Locate the cell with the specified text and output its (x, y) center coordinate. 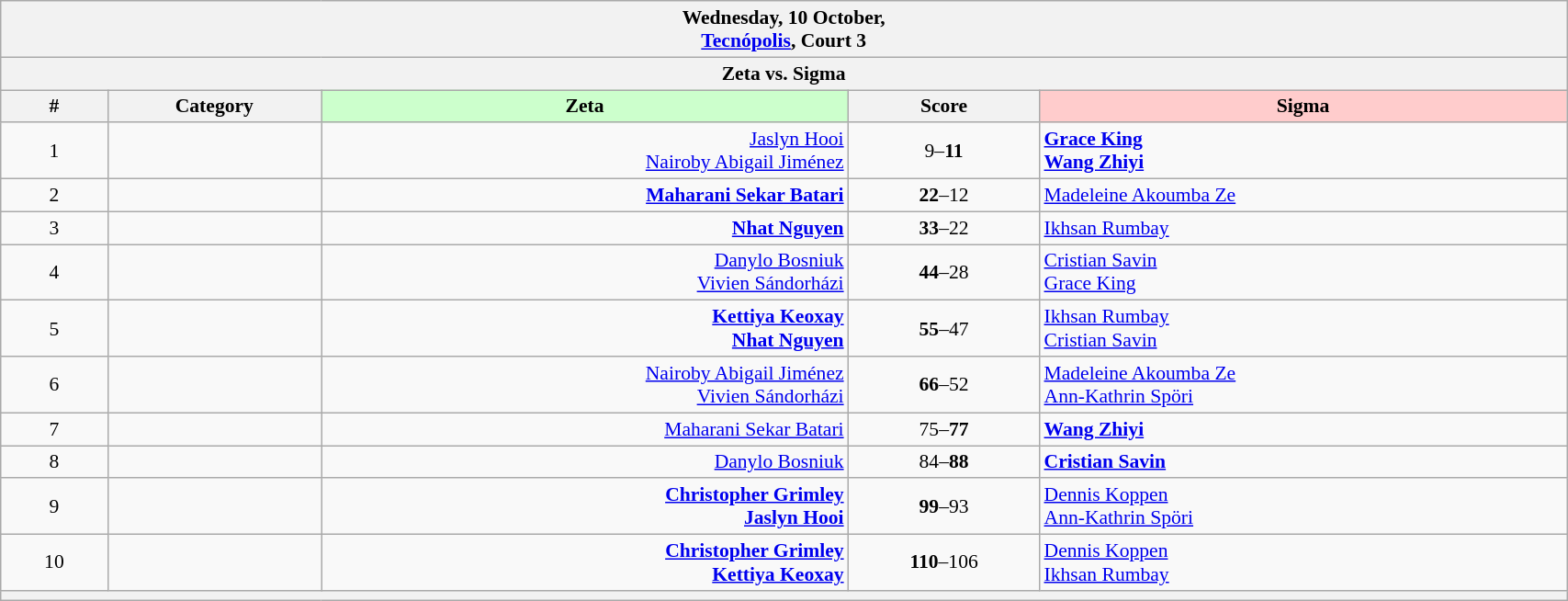
4 (54, 272)
55–47 (944, 329)
# (54, 107)
7 (54, 429)
Wednesday, 10 October, Tecnópolis, Court 3 (784, 29)
Cristian Savin Grace King (1303, 272)
110–106 (944, 562)
44–28 (944, 272)
10 (54, 562)
22–12 (944, 196)
Danylo Bosniuk (585, 462)
Jaslyn Hooi Nairoby Abigail Jiménez (585, 151)
Christopher Grimley Kettiya Keoxay (585, 562)
75–77 (944, 429)
Grace King Wang Zhiyi (1303, 151)
1 (54, 151)
Wang Zhiyi (1303, 429)
Christopher Grimley Jaslyn Hooi (585, 507)
6 (54, 384)
2 (54, 196)
9 (54, 507)
5 (54, 329)
66–52 (944, 384)
3 (54, 228)
Cristian Savin (1303, 462)
Madeleine Akoumba Ze (1303, 196)
Dennis Koppen Ann-Kathrin Spöri (1303, 507)
99–93 (944, 507)
Zeta (585, 107)
Kettiya Keoxay Nhat Nguyen (585, 329)
84–88 (944, 462)
Category (215, 107)
Dennis Koppen Ikhsan Rumbay (1303, 562)
Ikhsan Rumbay Cristian Savin (1303, 329)
Nhat Nguyen (585, 228)
Score (944, 107)
33–22 (944, 228)
Ikhsan Rumbay (1303, 228)
Madeleine Akoumba Ze Ann-Kathrin Spöri (1303, 384)
Danylo Bosniuk Vivien Sándorházi (585, 272)
9–11 (944, 151)
8 (54, 462)
Nairoby Abigail Jiménez Vivien Sándorházi (585, 384)
Zeta vs. Sigma (784, 74)
Sigma (1303, 107)
